Capture the cell that displays the provided text and extract its [x, y] central coordinate. 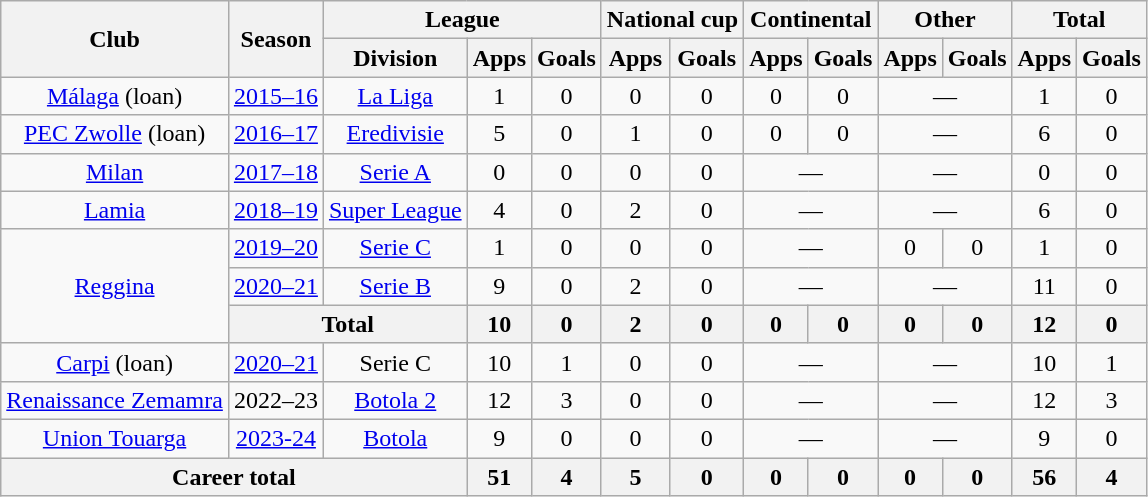
Reggina [115, 286]
2016–17 [276, 134]
Renaissance Zemamra [115, 400]
Season [276, 39]
Other [945, 20]
2019–20 [276, 248]
2022–23 [276, 400]
Serie A [395, 172]
2015–16 [276, 96]
Super League [395, 210]
La Liga [395, 96]
Division [395, 58]
11 [1044, 286]
League [462, 20]
Union Touarga [115, 438]
56 [1044, 477]
Lamia [115, 210]
National cup [672, 20]
2023-24 [276, 438]
Serie B [395, 286]
Milan [115, 172]
Continental [811, 20]
51 [499, 477]
Botola 2 [395, 400]
Club [115, 39]
2017–18 [276, 172]
Botola [395, 438]
Career total [234, 477]
Málaga (loan) [115, 96]
2018–19 [276, 210]
Eredivisie [395, 134]
PEC Zwolle (loan) [115, 134]
Carpi (loan) [115, 362]
